Capture the cell that displays the provided text and extract its (X, Y) central coordinate. 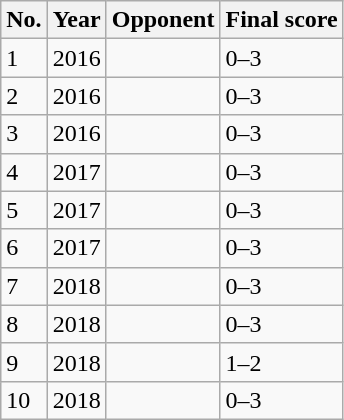
Opponent (163, 20)
2 (24, 96)
10 (24, 400)
1 (24, 58)
Year (76, 20)
5 (24, 210)
7 (24, 286)
9 (24, 362)
3 (24, 134)
8 (24, 324)
No. (24, 20)
4 (24, 172)
1–2 (282, 362)
Final score (282, 20)
6 (24, 248)
